Provide the (X, Y) coordinate of the cell's center where the given text is located.  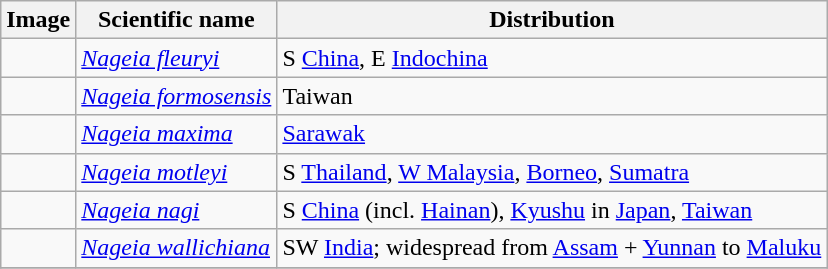
Nageia wallichiana (176, 248)
Image (38, 20)
Nageia fleuryi (176, 58)
Taiwan (552, 96)
Distribution (552, 20)
Nageia maxima (176, 134)
S China, E Indochina (552, 58)
Nageia nagi (176, 210)
SW India; widespread from Assam + Yunnan to Maluku (552, 248)
Scientific name (176, 20)
S China (incl. Hainan), Kyushu in Japan, Taiwan (552, 210)
Sarawak (552, 134)
Nageia motleyi (176, 172)
S Thailand, W Malaysia, Borneo, Sumatra (552, 172)
Nageia formosensis (176, 96)
